Search for the cell housing the specified text and yield its (x, y) center coordinate. 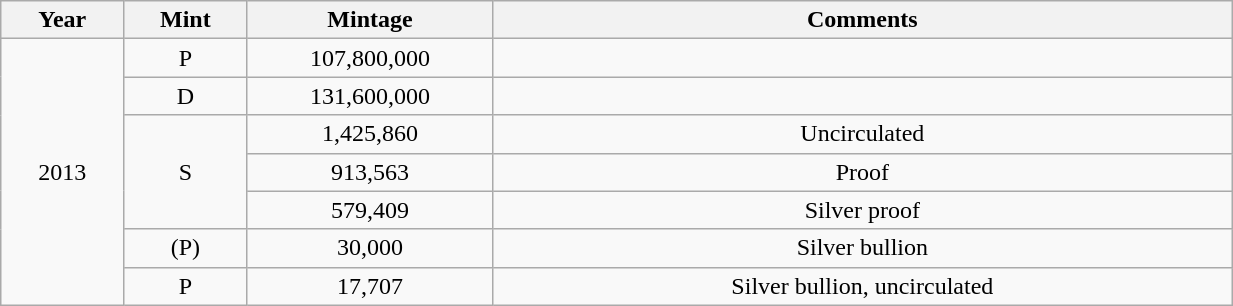
Uncirculated (862, 134)
1,425,860 (370, 134)
131,600,000 (370, 96)
Silver proof (862, 210)
S (186, 172)
2013 (62, 172)
17,707 (370, 286)
Mintage (370, 20)
(P) (186, 248)
30,000 (370, 248)
Proof (862, 172)
913,563 (370, 172)
D (186, 96)
107,800,000 (370, 58)
Year (62, 20)
Silver bullion (862, 248)
579,409 (370, 210)
Silver bullion, uncirculated (862, 286)
Mint (186, 20)
Comments (862, 20)
